Scan for the cell matching the given text and deliver its [x, y] coordinate at center. 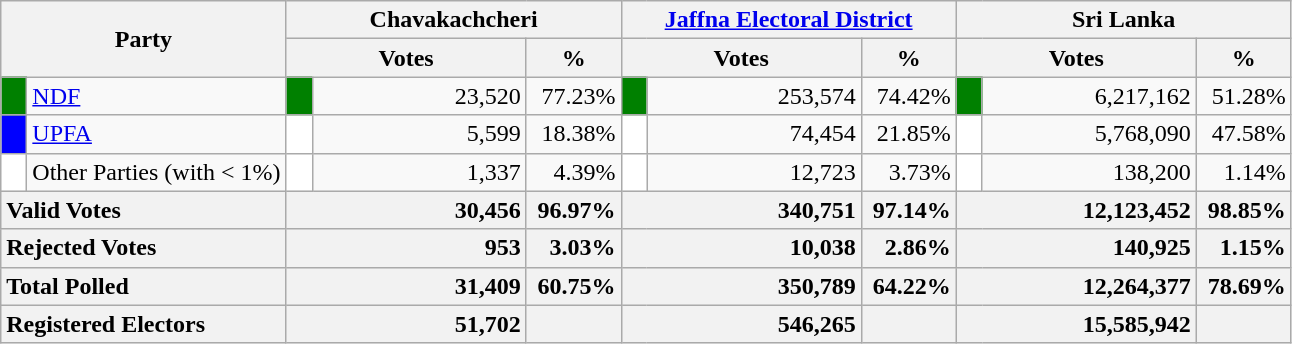
1.15% [1244, 248]
64.22% [908, 286]
96.97% [574, 210]
253,574 [754, 96]
60.75% [574, 286]
78.69% [1244, 286]
74,454 [754, 134]
74.42% [908, 96]
Party [144, 39]
97.14% [908, 210]
12,723 [754, 172]
Other Parties (with < 1%) [156, 172]
12,264,377 [1076, 286]
1.14% [1244, 172]
77.23% [574, 96]
Registered Electors [144, 324]
31,409 [406, 286]
4.39% [574, 172]
340,751 [741, 210]
23,520 [419, 96]
Sri Lanka [1124, 20]
5,768,090 [1089, 134]
Total Polled [144, 286]
5,599 [419, 134]
138,200 [1089, 172]
NDF [156, 96]
30,456 [406, 210]
350,789 [741, 286]
51,702 [406, 324]
47.58% [1244, 134]
6,217,162 [1089, 96]
953 [406, 248]
546,265 [741, 324]
Jaffna Electoral District [788, 20]
3.73% [908, 172]
3.03% [574, 248]
Rejected Votes [144, 248]
Valid Votes [144, 210]
98.85% [1244, 210]
18.38% [574, 134]
Chavakachcheri [454, 20]
21.85% [908, 134]
10,038 [741, 248]
1,337 [419, 172]
15,585,942 [1076, 324]
2.86% [908, 248]
140,925 [1076, 248]
51.28% [1244, 96]
UPFA [156, 134]
12,123,452 [1076, 210]
